Detect which cell encompasses the target text, then output its (x, y) center coordinate. 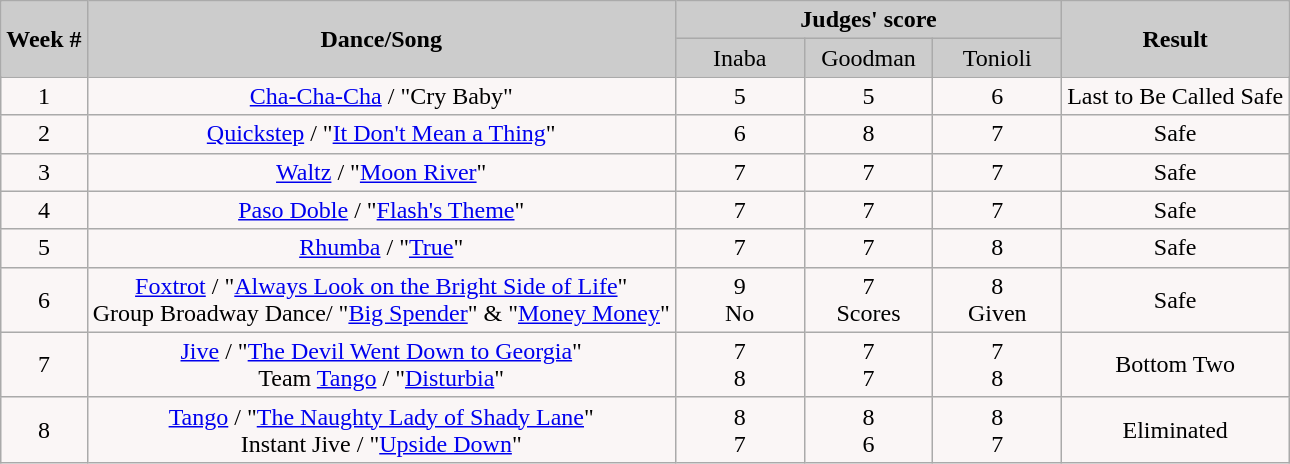
Quickstep / "It Don't Mean a Thing" (381, 134)
1 (44, 96)
Eliminated (1176, 430)
Foxtrot / "Always Look on the Bright Side of Life" Group Broadway Dance/ "Big Spender" & "Money Money" (381, 300)
9 No (740, 300)
Rhumba / "True" (381, 248)
Judges' score (868, 20)
7 Scores (868, 300)
Goodman (868, 58)
Paso Doble / "Flash's Theme" (381, 210)
Dance/Song (381, 39)
Tonioli (998, 58)
Cha-Cha-Cha / "Cry Baby" (381, 96)
Tango / "The Naughty Lady of Shady Lane" Instant Jive / "Upside Down" (381, 430)
2 (44, 134)
Bottom Two (1176, 364)
Waltz / "Moon River" (381, 172)
Result (1176, 39)
7 7 (868, 364)
Inaba (740, 58)
8 Given (998, 300)
3 (44, 172)
8 6 (868, 430)
Last to Be Called Safe (1176, 96)
Week # (44, 39)
Jive / "The Devil Went Down to Georgia" Team Tango / "Disturbia" (381, 364)
4 (44, 210)
